Search for the cell housing the specified text and yield its [x, y] center coordinate. 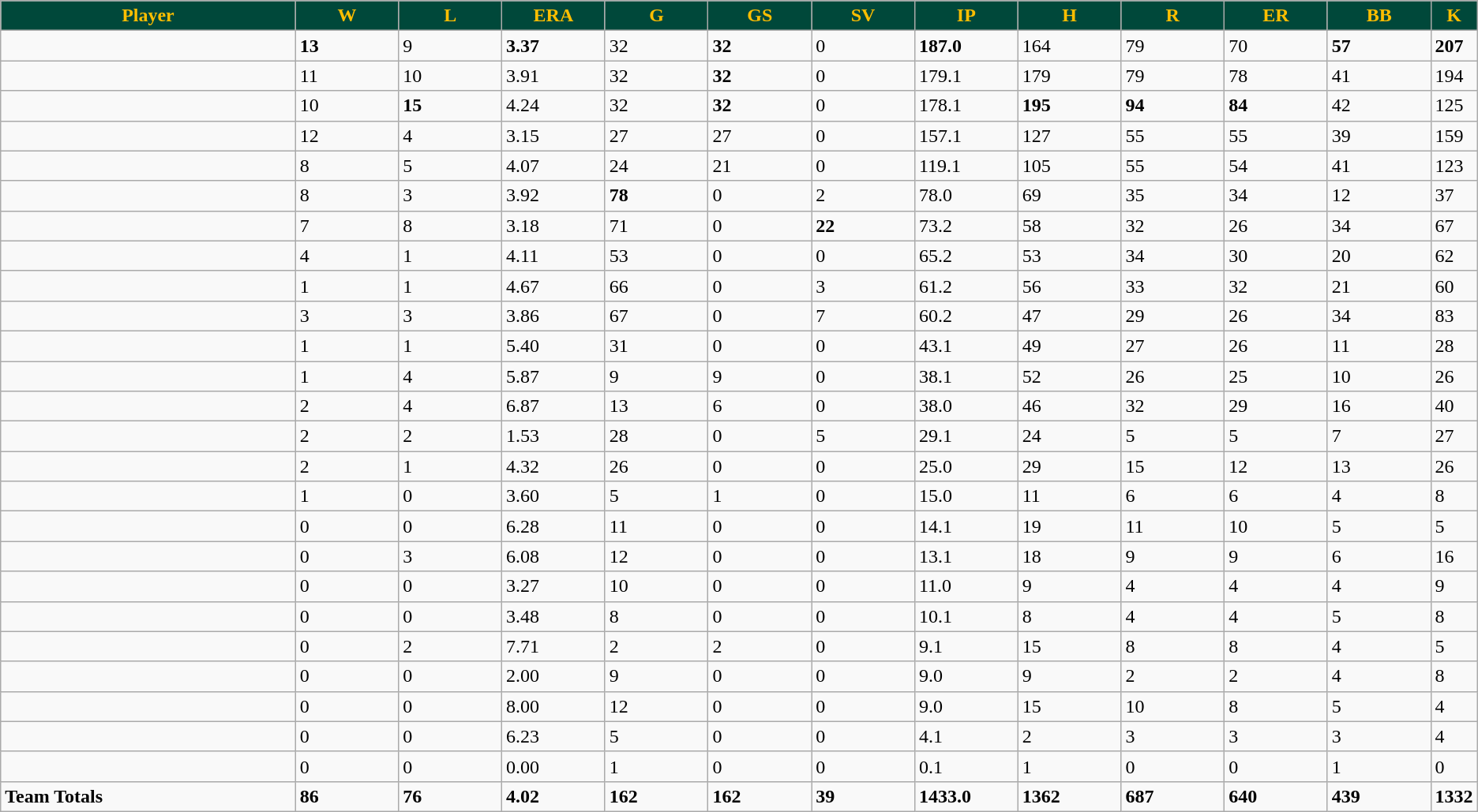
178.1 [966, 106]
4.02 [554, 796]
1.53 [554, 436]
56 [1069, 286]
640 [1276, 796]
3.91 [554, 76]
119.1 [966, 166]
R [1173, 16]
159 [1454, 136]
207 [1454, 46]
30 [1276, 256]
127 [1069, 136]
47 [1069, 316]
83 [1454, 316]
19 [1069, 526]
195 [1069, 106]
L [450, 16]
3.27 [554, 586]
5.40 [554, 346]
W [347, 16]
3.37 [554, 46]
38.1 [966, 376]
94 [1173, 106]
187.0 [966, 46]
11.0 [966, 586]
0.00 [554, 766]
3.60 [554, 496]
6.23 [554, 736]
49 [1069, 346]
86 [347, 796]
Player [148, 16]
3.48 [554, 616]
71 [657, 226]
5.87 [554, 376]
7.71 [554, 646]
1362 [1069, 796]
46 [1069, 406]
73.2 [966, 226]
SV [864, 16]
4.1 [966, 736]
4.67 [554, 286]
3.86 [554, 316]
G [657, 16]
70 [1276, 46]
125 [1454, 106]
31 [657, 346]
76 [450, 796]
4.24 [554, 106]
GS [760, 16]
57 [1379, 46]
K [1454, 16]
157.1 [966, 136]
62 [1454, 256]
10.1 [966, 616]
18 [1069, 556]
29.1 [966, 436]
78.0 [966, 196]
ERA [554, 16]
13.1 [966, 556]
6.28 [554, 526]
ER [1276, 16]
3.15 [554, 136]
22 [864, 226]
15.0 [966, 496]
4.32 [554, 466]
54 [1276, 166]
105 [1069, 166]
9.1 [966, 646]
40 [1454, 406]
1332 [1454, 796]
3.92 [554, 196]
61.2 [966, 286]
179.1 [966, 76]
14.1 [966, 526]
164 [1069, 46]
0.1 [966, 766]
35 [1173, 196]
4.11 [554, 256]
BB [1379, 16]
4.07 [554, 166]
Team Totals [148, 796]
123 [1454, 166]
38.0 [966, 406]
6.08 [554, 556]
52 [1069, 376]
20 [1379, 256]
33 [1173, 286]
43.1 [966, 346]
58 [1069, 226]
IP [966, 16]
25 [1276, 376]
8.00 [554, 706]
3.18 [554, 226]
60 [1454, 286]
687 [1173, 796]
84 [1276, 106]
69 [1069, 196]
179 [1069, 76]
66 [657, 286]
25.0 [966, 466]
65.2 [966, 256]
60.2 [966, 316]
H [1069, 16]
2.00 [554, 676]
439 [1379, 796]
42 [1379, 106]
6.87 [554, 406]
37 [1454, 196]
1433.0 [966, 796]
194 [1454, 76]
